Output the (x, y) coordinate of the center of the cell containing the given text.  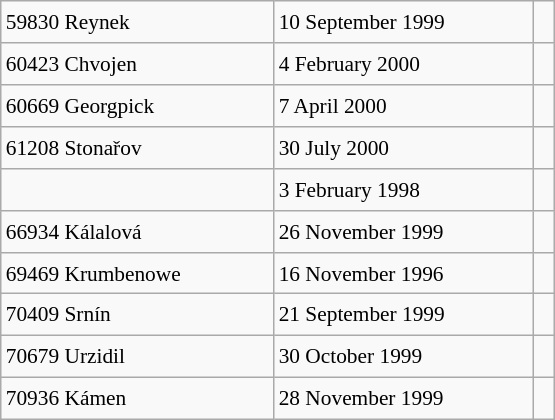
59830 Reynek (138, 22)
10 September 1999 (404, 22)
3 February 1998 (404, 189)
60423 Chvojen (138, 64)
28 November 1999 (404, 399)
30 October 1999 (404, 357)
4 February 2000 (404, 64)
30 July 2000 (404, 148)
7 April 2000 (404, 106)
69469 Krumbenowe (138, 273)
70679 Urzidil (138, 357)
70409 Srnín (138, 315)
21 September 1999 (404, 315)
26 November 1999 (404, 231)
70936 Kámen (138, 399)
16 November 1996 (404, 273)
66934 Kálalová (138, 231)
61208 Stonařov (138, 148)
60669 Georgpick (138, 106)
